Search for the cell housing the specified text and yield its [X, Y] center coordinate. 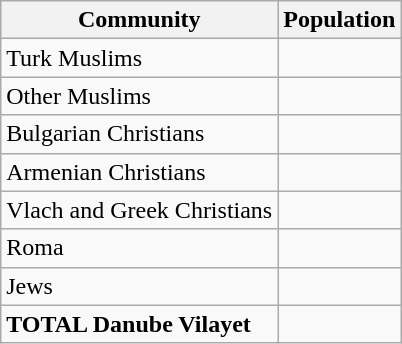
Turk Muslims [140, 58]
Population [340, 20]
Jews [140, 286]
Armenian Christians [140, 172]
Vlach and Greek Christians [140, 210]
Community [140, 20]
Bulgarian Christians [140, 134]
Roma [140, 248]
Other Muslims [140, 96]
TOTAL Danube Vilayet [140, 324]
